Return [x, y] of the center of cell containing provided text 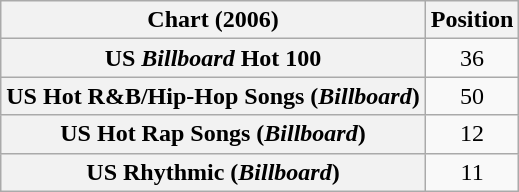
Position [472, 20]
50 [472, 96]
US Billboard Hot 100 [213, 58]
US Hot R&B/Hip-Hop Songs (Billboard) [213, 96]
Chart (2006) [213, 20]
US Hot Rap Songs (Billboard) [213, 134]
36 [472, 58]
US Rhythmic (Billboard) [213, 172]
11 [472, 172]
12 [472, 134]
